Find where the given text appears and provide that cell's center as [X, Y] coordinate. 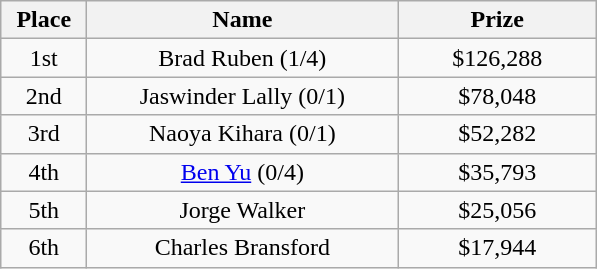
4th [44, 172]
Place [44, 20]
Jorge Walker [242, 210]
$25,056 [498, 210]
Naoya Kihara (0/1) [242, 134]
5th [44, 210]
6th [44, 248]
$126,288 [498, 58]
Brad Ruben (1/4) [242, 58]
3rd [44, 134]
$52,282 [498, 134]
1st [44, 58]
Prize [498, 20]
2nd [44, 96]
Ben Yu (0/4) [242, 172]
Name [242, 20]
$78,048 [498, 96]
$35,793 [498, 172]
Jaswinder Lally (0/1) [242, 96]
Charles Bransford [242, 248]
$17,944 [498, 248]
